Detect which cell encompasses the target text, then output its (X, Y) center coordinate. 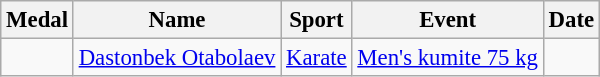
Karate (316, 58)
Event (448, 20)
Name (176, 20)
Medal (38, 20)
Dastonbek Otabolaev (176, 58)
Men's kumite 75 kg (448, 58)
Sport (316, 20)
Date (571, 20)
